Detect which cell encompasses the target text, then output its (X, Y) center coordinate. 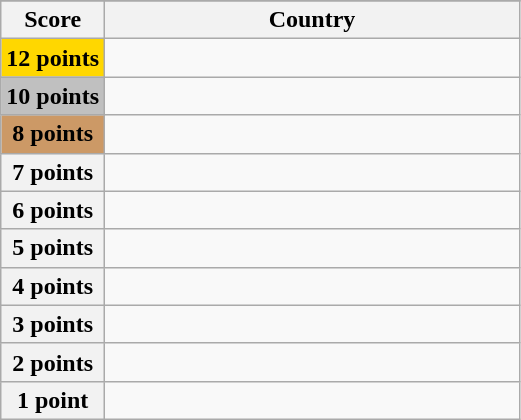
1 point (53, 400)
4 points (53, 286)
8 points (53, 134)
Score (53, 20)
2 points (53, 362)
Country (312, 20)
7 points (53, 172)
3 points (53, 324)
12 points (53, 58)
5 points (53, 248)
10 points (53, 96)
6 points (53, 210)
